Pinpoint the cell where the given text exists, returning its (X, Y) midpoint coordinate. 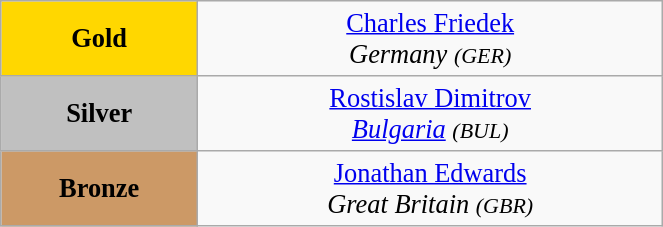
Gold (100, 38)
Charles FriedekGermany (GER) (430, 38)
Bronze (100, 188)
Silver (100, 112)
Jonathan EdwardsGreat Britain (GBR) (430, 188)
Rostislav DimitrovBulgaria (BUL) (430, 112)
